Find where the given text appears and provide that cell's center as [X, Y] coordinate. 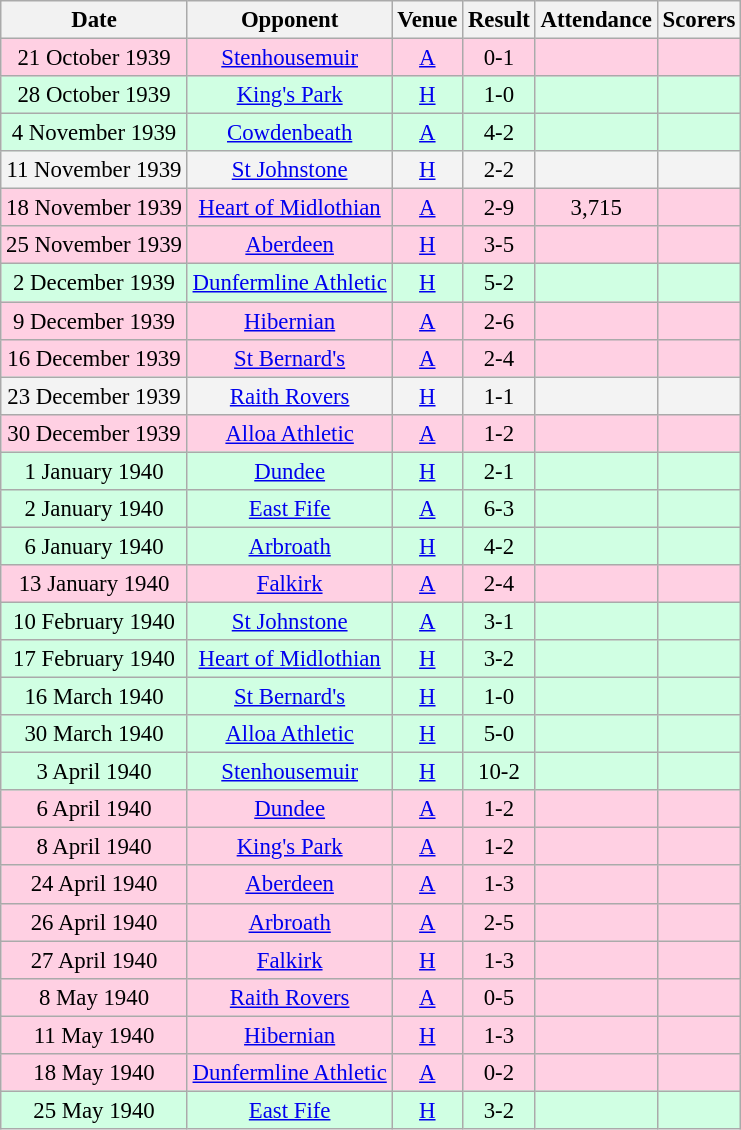
4 November 1939 [94, 133]
11 May 1940 [94, 1035]
2-5 [500, 922]
21 October 1939 [94, 58]
10 February 1940 [94, 621]
6 January 1940 [94, 546]
2 January 1940 [94, 509]
8 May 1940 [94, 997]
3,715 [596, 208]
9 December 1939 [94, 321]
17 February 1940 [94, 659]
Venue [428, 20]
Cowdenbeath [290, 133]
16 December 1939 [94, 358]
30 March 1940 [94, 734]
10-2 [500, 772]
2 December 1939 [94, 283]
5-2 [500, 283]
3-5 [500, 245]
16 March 1940 [94, 697]
23 December 1939 [94, 396]
Date [94, 20]
18 May 1940 [94, 1073]
25 May 1940 [94, 1110]
0-5 [500, 997]
26 April 1940 [94, 922]
2-9 [500, 208]
2-2 [500, 170]
30 December 1939 [94, 433]
Scorers [699, 20]
5-0 [500, 734]
25 November 1939 [94, 245]
18 November 1939 [94, 208]
6 April 1940 [94, 809]
2-1 [500, 471]
11 November 1939 [94, 170]
Opponent [290, 20]
1 January 1940 [94, 471]
Attendance [596, 20]
13 January 1940 [94, 584]
0-2 [500, 1073]
28 October 1939 [94, 95]
27 April 1940 [94, 960]
1-1 [500, 396]
0-1 [500, 58]
3 April 1940 [94, 772]
24 April 1940 [94, 885]
3-1 [500, 621]
Result [500, 20]
2-6 [500, 321]
8 April 1940 [94, 847]
6-3 [500, 509]
